Return [X, Y] of the center of cell containing provided text 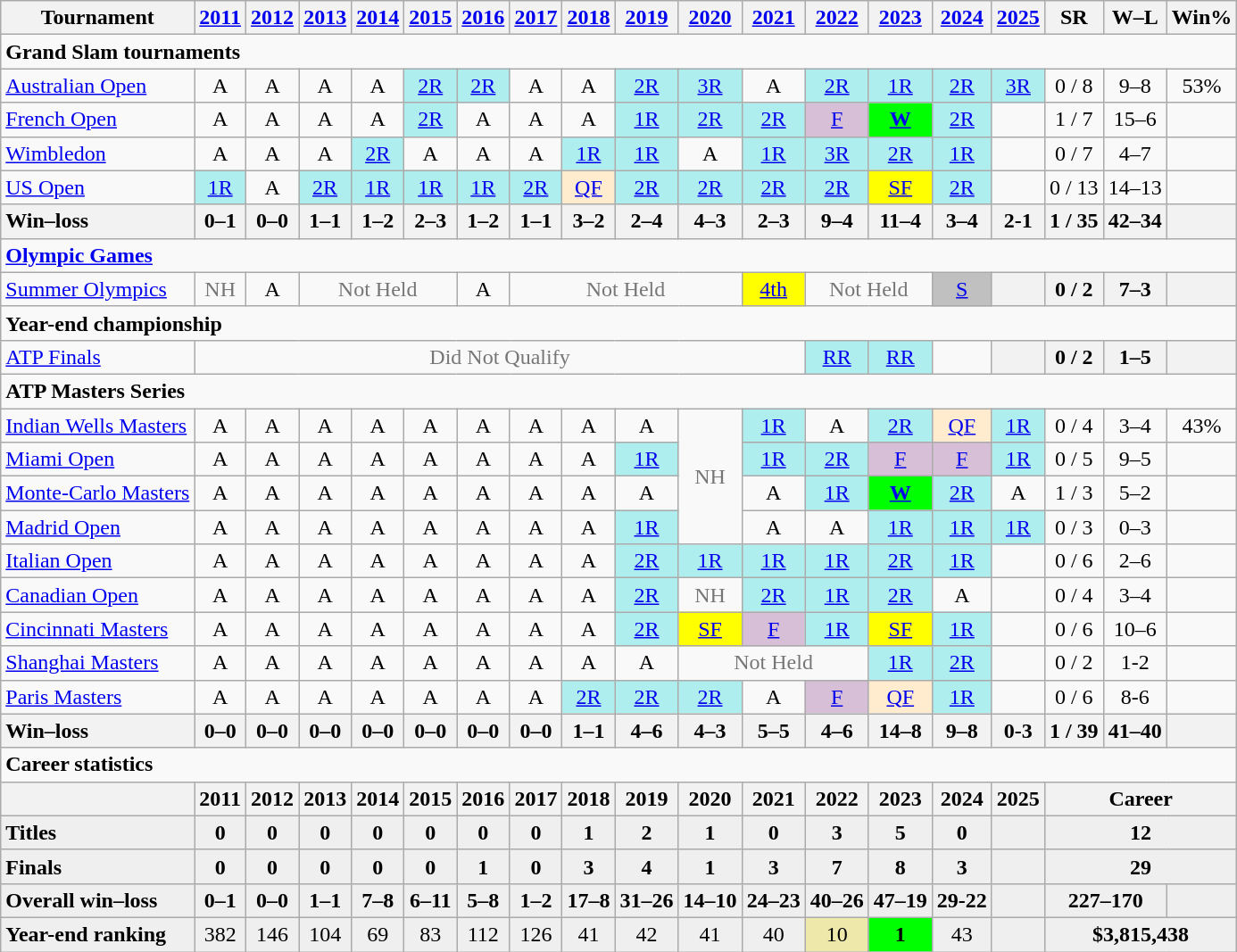
112 [484, 934]
382 [220, 934]
ATP Masters Series [619, 391]
2-1 [1017, 221]
29 [1141, 866]
0 / 8 [1074, 86]
0 / 7 [1074, 153]
S [962, 289]
3–2 [589, 221]
2–6 [1135, 561]
Cincinnati Masters [98, 629]
1-2 [1135, 663]
83 [430, 934]
Australian Open [98, 86]
40 [773, 934]
ATP Finals [98, 357]
0-3 [1017, 731]
Paris Masters [98, 697]
Did Not Qualify [500, 357]
Career statistics [619, 765]
6–11 [430, 900]
Year-end championship [619, 323]
1 / 39 [1074, 731]
104 [325, 934]
8 [900, 866]
12 [1141, 832]
43 [962, 934]
Overall win–loss [98, 900]
Wimbledon [98, 153]
0 / 5 [1074, 459]
47–19 [900, 900]
SR [1074, 18]
0 / 3 [1074, 527]
Career [1141, 799]
17–8 [589, 900]
$3,815,438 [1141, 934]
40–26 [837, 900]
7–8 [378, 900]
1 / 35 [1074, 221]
31–26 [646, 900]
7 [837, 866]
Canadian Open [98, 595]
227–170 [1105, 900]
Tournament [98, 18]
French Open [98, 120]
24–23 [773, 900]
14–8 [900, 731]
53% [1201, 86]
2–4 [646, 221]
14–10 [710, 900]
2 [646, 832]
4th [773, 289]
11–4 [900, 221]
69 [378, 934]
1 / 7 [1074, 120]
43% [1201, 426]
Win% [1201, 18]
10 [837, 934]
Italian Open [98, 561]
146 [273, 934]
Titles [98, 832]
0–3 [1135, 527]
15–6 [1135, 120]
Indian Wells Masters [98, 426]
W–L [1135, 18]
7–3 [1135, 289]
5–2 [1135, 493]
Summer Olympics [98, 289]
1–5 [1135, 357]
42–34 [1135, 221]
Year-end ranking [98, 934]
Miami Open [98, 459]
5 [900, 832]
US Open [98, 187]
41–40 [1135, 731]
9–5 [1135, 459]
126 [535, 934]
4 [646, 866]
Shanghai Masters [98, 663]
5–8 [484, 900]
Grand Slam tournaments [619, 52]
Finals [98, 866]
5–5 [773, 731]
10–6 [1135, 629]
8-6 [1135, 697]
4–7 [1135, 153]
42 [646, 934]
14–13 [1135, 187]
0 / 13 [1074, 187]
1 / 3 [1074, 493]
Madrid Open [98, 527]
Monte-Carlo Masters [98, 493]
9–4 [837, 221]
29-22 [962, 900]
Olympic Games [619, 255]
